Provide the (X, Y) coordinate of the cell's center where the given text is located.  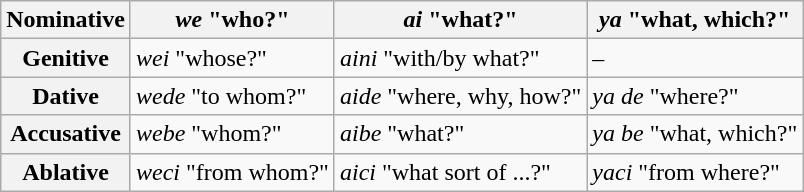
aini "with/by what?" (460, 58)
Genitive (66, 58)
aici "what sort of ...?" (460, 172)
we "who?" (232, 20)
aide "where, why, how?" (460, 96)
ya be "what, which?" (695, 134)
Dative (66, 96)
webe "whom?" (232, 134)
wei "whose?" (232, 58)
ya "what, which?" (695, 20)
aibe "what?" (460, 134)
– (695, 58)
yaci "from where?" (695, 172)
weci "from whom?" (232, 172)
Nominative (66, 20)
Ablative (66, 172)
ai "what?" (460, 20)
Accusative (66, 134)
wede "to whom?" (232, 96)
ya de "where?" (695, 96)
